Detect which cell encompasses the target text, then output its [x, y] center coordinate. 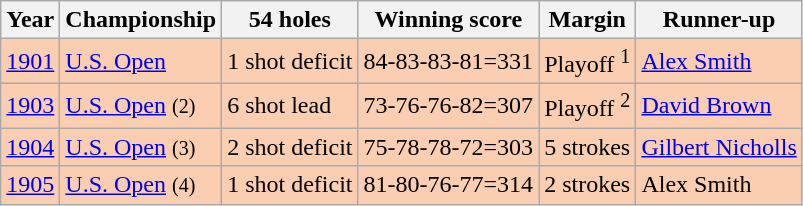
84-83-83-81=331 [448, 62]
Year [30, 20]
81-80-76-77=314 [448, 185]
U.S. Open (4) [141, 185]
Playoff 1 [588, 62]
1901 [30, 62]
Championship [141, 20]
75-78-78-72=303 [448, 147]
5 strokes [588, 147]
1904 [30, 147]
1903 [30, 106]
6 shot lead [290, 106]
U.S. Open (3) [141, 147]
Playoff 2 [588, 106]
Gilbert Nicholls [719, 147]
2 strokes [588, 185]
73-76-76-82=307 [448, 106]
1905 [30, 185]
David Brown [719, 106]
U.S. Open [141, 62]
Margin [588, 20]
2 shot deficit [290, 147]
Runner-up [719, 20]
54 holes [290, 20]
Winning score [448, 20]
U.S. Open (2) [141, 106]
